Return (X, Y) of the center of cell containing provided text 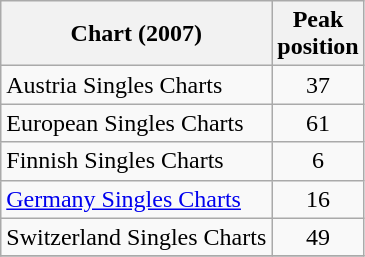
Chart (2007) (136, 34)
Peakposition (318, 34)
Switzerland Singles Charts (136, 237)
6 (318, 161)
49 (318, 237)
Austria Singles Charts (136, 85)
16 (318, 199)
Germany Singles Charts (136, 199)
37 (318, 85)
European Singles Charts (136, 123)
Finnish Singles Charts (136, 161)
61 (318, 123)
